Search for the cell housing the specified text and yield its [x, y] center coordinate. 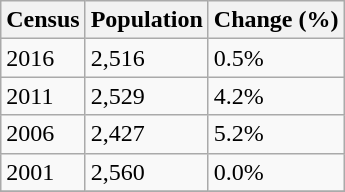
2,529 [146, 96]
Change (%) [276, 20]
2,427 [146, 134]
5.2% [276, 134]
4.2% [276, 96]
2,516 [146, 58]
0.0% [276, 172]
2016 [43, 58]
2011 [43, 96]
2006 [43, 134]
Population [146, 20]
Census [43, 20]
2001 [43, 172]
2,560 [146, 172]
0.5% [276, 58]
